Detect which cell encompasses the target text, then output its [x, y] center coordinate. 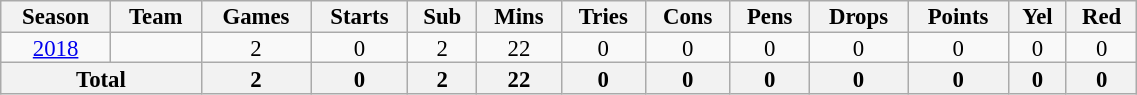
Mins [520, 16]
Starts [360, 16]
Pens [770, 16]
Red [1101, 16]
2018 [56, 48]
Sub [442, 16]
Tries [603, 16]
Points [958, 16]
Total [101, 78]
Yel [1037, 16]
Drops [858, 16]
Cons [688, 16]
Season [56, 16]
Games [256, 16]
Team [156, 16]
